Return [x, y] of the center of cell containing provided text 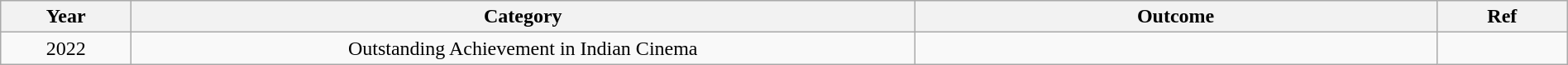
Outcome [1176, 17]
Outstanding Achievement in Indian Cinema [523, 48]
Ref [1502, 17]
Year [66, 17]
2022 [66, 48]
Category [523, 17]
